Scan for the cell matching the given text and deliver its (X, Y) coordinate at center. 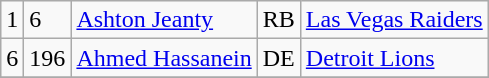
RB (278, 20)
Las Vegas Raiders (394, 20)
Ahmed Hassanein (164, 58)
DE (278, 58)
196 (48, 58)
1 (12, 20)
Ashton Jeanty (164, 20)
Detroit Lions (394, 58)
